Return [x, y] of the center of cell containing provided text 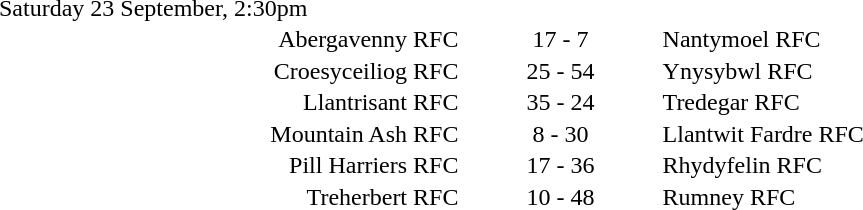
25 - 54 [560, 71]
35 - 24 [560, 103]
8 - 30 [560, 134]
17 - 36 [560, 165]
17 - 7 [560, 39]
